Capture the cell that displays the provided text and extract its [x, y] central coordinate. 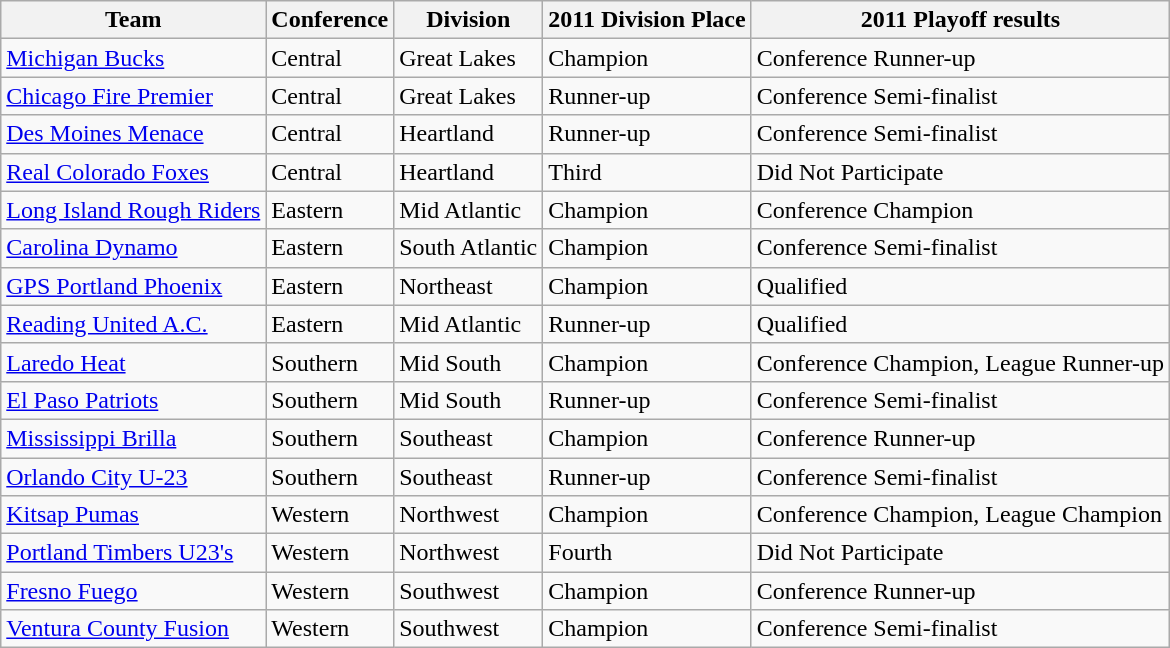
Real Colorado Foxes [134, 172]
Reading United A.C. [134, 324]
2011 Division Place [647, 20]
Kitsap Pumas [134, 515]
Carolina Dynamo [134, 248]
Portland Timbers U23's [134, 553]
Chicago Fire Premier [134, 96]
Long Island Rough Riders [134, 210]
Laredo Heat [134, 362]
Fresno Fuego [134, 591]
Conference [330, 20]
Orlando City U-23 [134, 477]
Michigan Bucks [134, 58]
GPS Portland Phoenix [134, 286]
Third [647, 172]
Team [134, 20]
Conference Champion [960, 210]
South Atlantic [468, 248]
Conference Champion, League Runner-up [960, 362]
El Paso Patriots [134, 400]
Des Moines Menace [134, 134]
Mississippi Brilla [134, 438]
Conference Champion, League Champion [960, 515]
Fourth [647, 553]
2011 Playoff results [960, 20]
Northeast [468, 286]
Division [468, 20]
Ventura County Fusion [134, 629]
